Search for the cell housing the specified text and yield its [x, y] center coordinate. 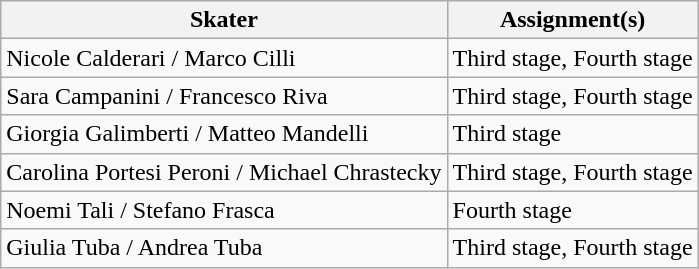
Carolina Portesi Peroni / Michael Chrastecky [224, 172]
Skater [224, 20]
Nicole Calderari / Marco Cilli [224, 58]
Giorgia Galimberti / Matteo Mandelli [224, 134]
Noemi Tali / Stefano Frasca [224, 210]
Sara Campanini / Francesco Riva [224, 96]
Assignment(s) [572, 20]
Fourth stage [572, 210]
Giulia Tuba / Andrea Tuba [224, 248]
Third stage [572, 134]
